Scan for the cell matching the given text and deliver its (X, Y) coordinate at center. 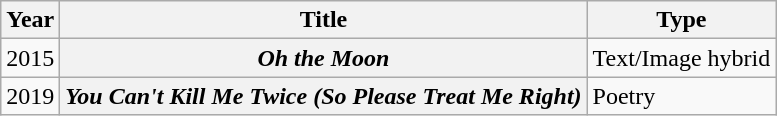
Type (682, 20)
Title (324, 20)
2019 (30, 96)
Year (30, 20)
Oh the Moon (324, 58)
2015 (30, 58)
Poetry (682, 96)
Text/Image hybrid (682, 58)
You Can't Kill Me Twice (So Please Treat Me Right) (324, 96)
